Detect which cell encompasses the target text, then output its [X, Y] center coordinate. 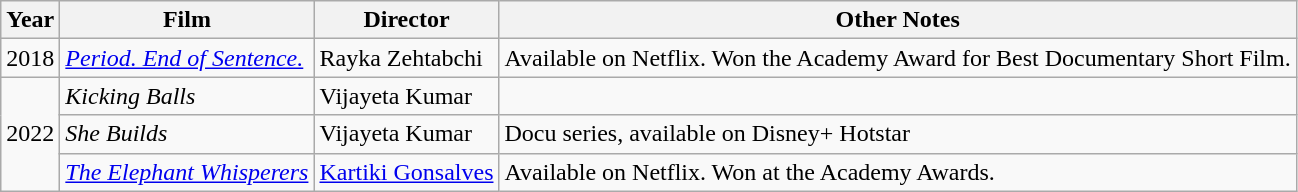
Docu series, available on Disney+ Hotstar [898, 134]
Other Notes [898, 20]
Available on Netflix. Won the Academy Award for Best Documentary Short Film. [898, 58]
Kartiki Gonsalves [406, 172]
She Builds [187, 134]
2022 [30, 134]
Film [187, 20]
Available on Netflix. Won at the Academy Awards. [898, 172]
Rayka Zehtabchi [406, 58]
Period. End of Sentence. [187, 58]
2018 [30, 58]
Kicking Balls [187, 96]
The Elephant Whisperers [187, 172]
Director [406, 20]
Year [30, 20]
